Detect which cell encompasses the target text, then output its (X, Y) center coordinate. 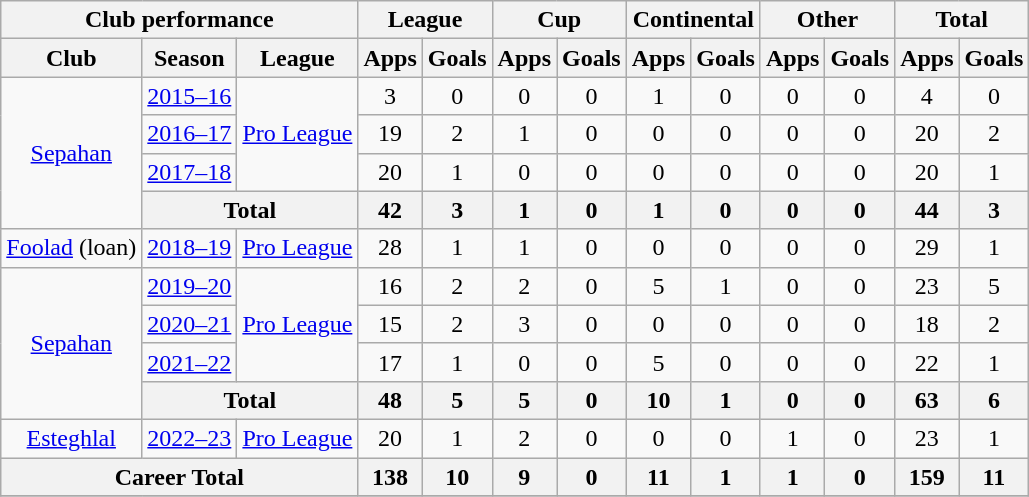
19 (390, 134)
6 (994, 400)
2018–19 (190, 248)
2020–21 (190, 324)
2015–16 (190, 96)
Cup (559, 20)
138 (390, 477)
29 (927, 248)
2017–18 (190, 172)
Continental (693, 20)
2019–20 (190, 286)
2021–22 (190, 362)
48 (390, 400)
17 (390, 362)
42 (390, 210)
Club (72, 58)
44 (927, 210)
2016–17 (190, 134)
18 (927, 324)
Club performance (180, 20)
Career Total (180, 477)
Season (190, 58)
22 (927, 362)
Esteghlal (72, 438)
159 (927, 477)
2022–23 (190, 438)
9 (524, 477)
28 (390, 248)
15 (390, 324)
Other (827, 20)
16 (390, 286)
63 (927, 400)
Foolad (loan) (72, 248)
4 (927, 96)
